Search for the cell housing the specified text and yield its [X, Y] center coordinate. 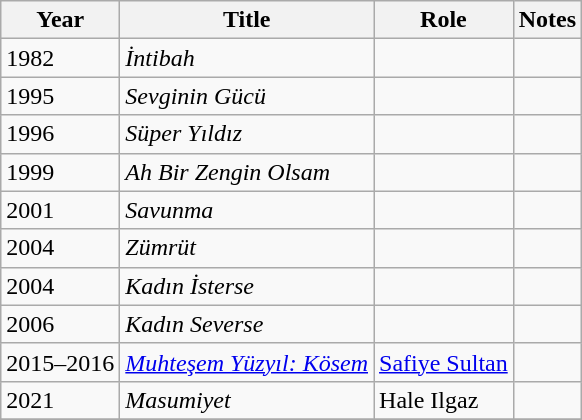
2015–2016 [60, 362]
Role [444, 20]
Kadın İsterse [247, 286]
Muhteşem Yüzyıl: Kösem [247, 362]
Zümrüt [247, 248]
1982 [60, 58]
1999 [60, 172]
Ah Bir Zengin Olsam [247, 172]
Notes [547, 20]
Süper Yıldız [247, 134]
Savunma [247, 210]
Masumiyet [247, 400]
Year [60, 20]
2001 [60, 210]
Safiye Sultan [444, 362]
1995 [60, 96]
İntibah [247, 58]
2006 [60, 324]
2021 [60, 400]
Sevginin Gücü [247, 96]
Kadın Severse [247, 324]
1996 [60, 134]
Title [247, 20]
Hale Ilgaz [444, 400]
